Detect which cell encompasses the target text, then output its (X, Y) center coordinate. 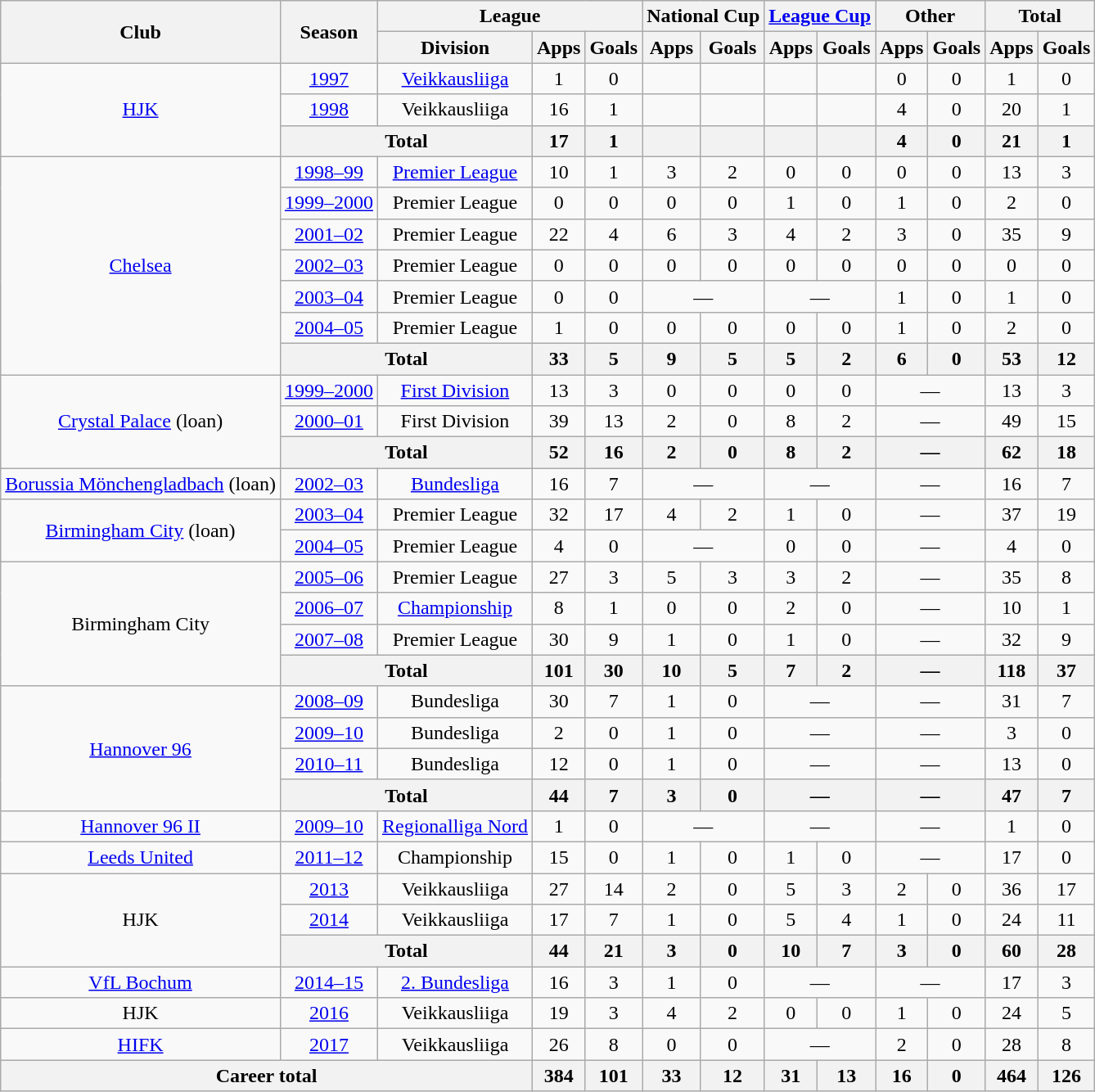
Birmingham City (141, 624)
118 (1012, 670)
36 (1012, 888)
Season (329, 32)
Chelsea (141, 265)
Hannover 96 II (141, 826)
2008–09 (329, 702)
1998–99 (329, 172)
26 (558, 1045)
League (509, 16)
Division (455, 47)
384 (558, 1076)
2007–08 (329, 639)
2010–11 (329, 764)
14 (614, 888)
VfL Bochum (141, 982)
11 (1066, 920)
National Cup (704, 16)
22 (558, 234)
2014–15 (329, 982)
Club (141, 32)
60 (1012, 951)
2011–12 (329, 857)
39 (558, 422)
Borussia Mönchengladbach (loan) (141, 484)
1997 (329, 79)
47 (1012, 795)
2017 (329, 1045)
20 (1012, 110)
2001–02 (329, 234)
53 (1012, 359)
18 (1066, 453)
Other (931, 16)
2016 (329, 1013)
HIFK (141, 1045)
49 (1012, 422)
2. Bundesliga (455, 982)
52 (558, 453)
126 (1066, 1076)
2000–01 (329, 422)
Hannover 96 (141, 748)
Career total (267, 1076)
2005–06 (329, 577)
62 (1012, 453)
Birmingham City (loan) (141, 530)
464 (1012, 1076)
Leeds United (141, 857)
Regionalliga Nord (455, 826)
2013 (329, 888)
Crystal Palace (loan) (141, 422)
2014 (329, 920)
League Cup (820, 16)
1998 (329, 110)
2006–07 (329, 608)
